From the cell containing the given text, extract its center point as [x, y] coordinate. 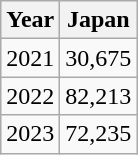
Japan [98, 20]
30,675 [98, 58]
82,213 [98, 96]
2022 [30, 96]
2023 [30, 134]
Year [30, 20]
72,235 [98, 134]
2021 [30, 58]
